Identify which cell holds the provided text, then report its [x, y] central coordinate. 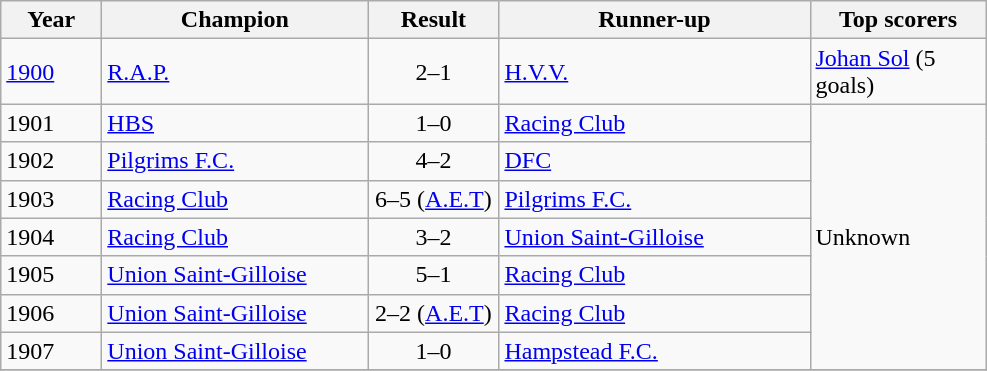
Result [434, 20]
Year [52, 20]
2–2 (A.E.T) [434, 313]
6–5 (A.E.T) [434, 199]
Unknown [898, 237]
1904 [52, 237]
2–1 [434, 72]
1903 [52, 199]
1905 [52, 275]
5–1 [434, 275]
Champion [235, 20]
HBS [235, 123]
Hampstead F.C. [654, 351]
H.V.V. [654, 72]
1906 [52, 313]
1907 [52, 351]
1901 [52, 123]
Runner-up [654, 20]
1900 [52, 72]
DFC [654, 161]
3–2 [434, 237]
1902 [52, 161]
Johan Sol (5 goals) [898, 72]
Top scorers [898, 20]
R.A.P. [235, 72]
4–2 [434, 161]
